Capture the cell that displays the provided text and extract its (X, Y) central coordinate. 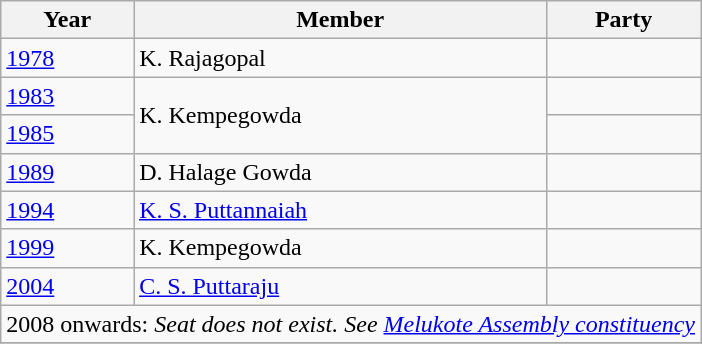
1983 (68, 96)
K. Rajagopal (340, 58)
Year (68, 20)
1999 (68, 248)
Member (340, 20)
1989 (68, 172)
K. S. Puttannaiah (340, 210)
Party (624, 20)
1978 (68, 58)
C. S. Puttaraju (340, 286)
1994 (68, 210)
1985 (68, 134)
2008 onwards: Seat does not exist. See Melukote Assembly constituency (351, 324)
2004 (68, 286)
D. Halage Gowda (340, 172)
